Determine the [X, Y] coordinate at the center of the cell enclosing the given text.  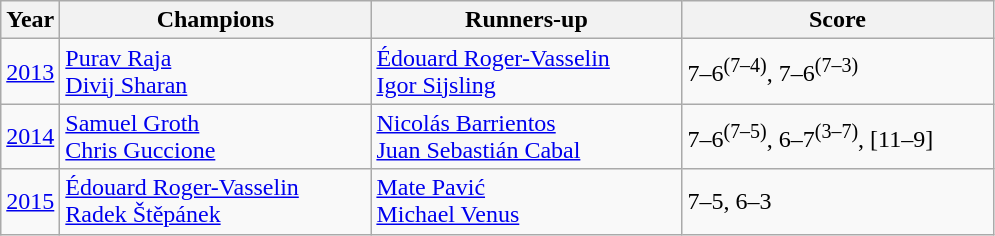
Mate Pavić Michael Venus [526, 202]
Runners-up [526, 20]
Samuel Groth Chris Guccione [216, 136]
Nicolás Barrientos Juan Sebastián Cabal [526, 136]
7–5, 6–3 [838, 202]
Édouard Roger-Vasselin Radek Štěpánek [216, 202]
Champions [216, 20]
7–6(7–5), 6–7(3–7), [11–9] [838, 136]
Édouard Roger-Vasselin Igor Sijsling [526, 72]
Year [30, 20]
2015 [30, 202]
2013 [30, 72]
2014 [30, 136]
Score [838, 20]
7–6(7–4), 7–6(7–3) [838, 72]
Purav Raja Divij Sharan [216, 72]
